Detect which cell encompasses the target text, then output its (x, y) center coordinate. 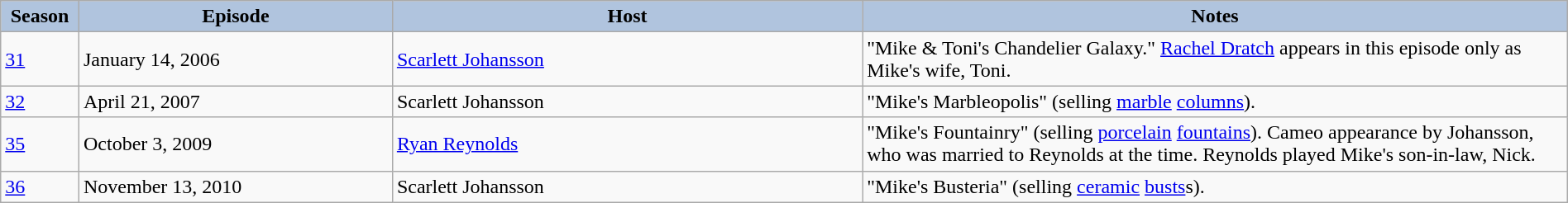
32 (40, 101)
35 (40, 144)
"Mike & Toni's Chandelier Galaxy." Rachel Dratch appears in this episode only as Mike's wife, Toni. (1216, 59)
31 (40, 59)
"Mike's Marbleopolis" (selling marble columns). (1216, 101)
January 14, 2006 (235, 59)
Season (40, 17)
"Mike's Busteria" (selling ceramic bustss). (1216, 186)
April 21, 2007 (235, 101)
36 (40, 186)
Ryan Reynolds (627, 144)
October 3, 2009 (235, 144)
Notes (1216, 17)
Host (627, 17)
November 13, 2010 (235, 186)
Episode (235, 17)
